Return the [X, Y] coordinate for the center point of the cell that contains the specified text.  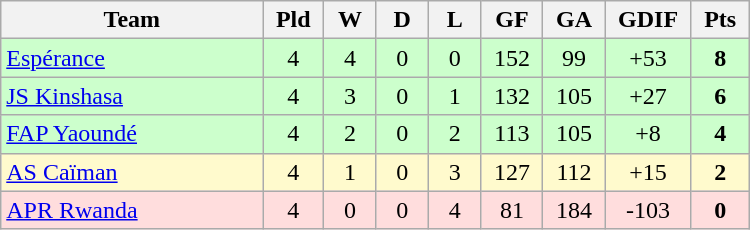
GDIF [648, 20]
D [402, 20]
L [454, 20]
APR Rwanda [132, 210]
81 [512, 210]
+27 [648, 96]
99 [574, 58]
113 [512, 134]
Espérance [132, 58]
AS Caïman [132, 172]
JS Kinshasa [132, 96]
+53 [648, 58]
Pld [294, 20]
127 [512, 172]
152 [512, 58]
6 [720, 96]
W [350, 20]
+8 [648, 134]
184 [574, 210]
Pts [720, 20]
GA [574, 20]
FAP Yaoundé [132, 134]
132 [512, 96]
112 [574, 172]
8 [720, 58]
-103 [648, 210]
Team [132, 20]
+15 [648, 172]
GF [512, 20]
